Detect which cell encompasses the target text, then output its (X, Y) center coordinate. 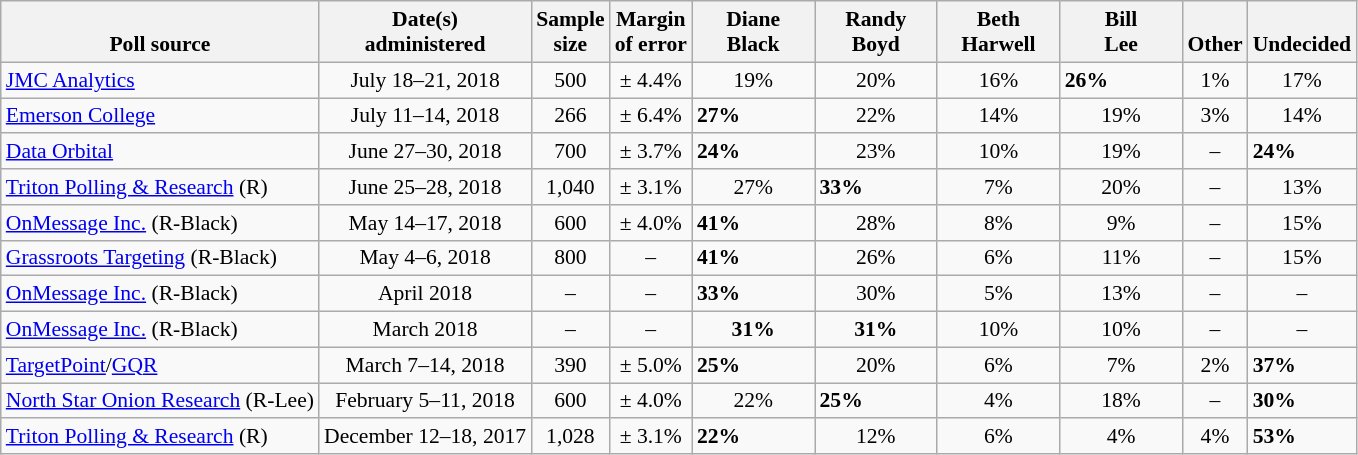
RandyBoyd (876, 32)
Poll source (160, 32)
± 5.0% (651, 365)
BethHarwell (998, 32)
266 (570, 116)
Emerson College (160, 116)
Date(s)administered (425, 32)
North Star Onion Research (R-Lee) (160, 401)
June 25–28, 2018 (425, 187)
BillLee (1122, 32)
Other (1214, 32)
3% (1214, 116)
July 18–21, 2018 (425, 80)
February 5–11, 2018 (425, 401)
700 (570, 152)
8% (998, 223)
390 (570, 365)
± 6.4% (651, 116)
March 2018 (425, 330)
12% (876, 437)
1,028 (570, 437)
April 2018 (425, 294)
23% (876, 152)
Data Orbital (160, 152)
Undecided (1302, 32)
18% (1122, 401)
TargetPoint/GQR (160, 365)
17% (1302, 80)
5% (998, 294)
May 4–6, 2018 (425, 258)
December 12–18, 2017 (425, 437)
11% (1122, 258)
2% (1214, 365)
Marginof error (651, 32)
37% (1302, 365)
Grassroots Targeting (R-Black) (160, 258)
28% (876, 223)
1,040 (570, 187)
JMC Analytics (160, 80)
Samplesize (570, 32)
March 7–14, 2018 (425, 365)
53% (1302, 437)
May 14–17, 2018 (425, 223)
800 (570, 258)
16% (998, 80)
July 11–14, 2018 (425, 116)
9% (1122, 223)
1% (1214, 80)
June 27–30, 2018 (425, 152)
± 3.7% (651, 152)
500 (570, 80)
± 4.4% (651, 80)
DianeBlack (754, 32)
